Determine the [x, y] coordinate at the center of the cell enclosing the given text.  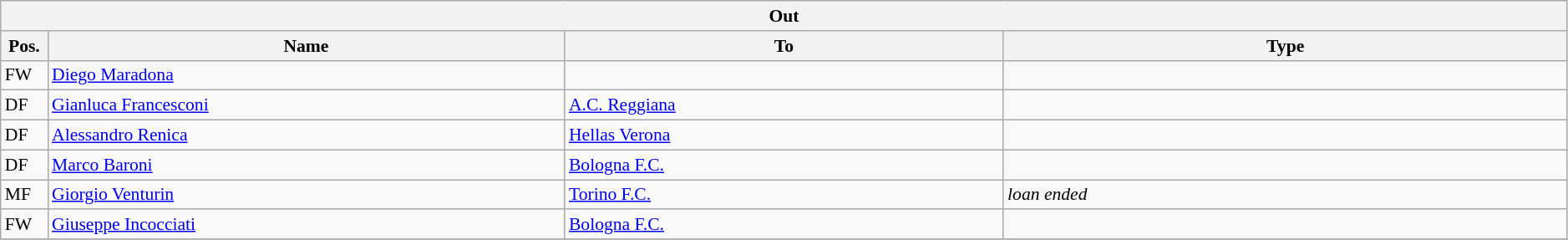
To [784, 46]
loan ended [1285, 195]
Out [784, 16]
Giuseppe Incocciati [306, 225]
Hellas Verona [784, 135]
A.C. Reggiana [784, 105]
Diego Maradona [306, 75]
Pos. [24, 46]
Type [1285, 46]
Gianluca Francesconi [306, 105]
Torino F.C. [784, 195]
Name [306, 46]
MF [24, 195]
Giorgio Venturin [306, 195]
Marco Baroni [306, 165]
Alessandro Renica [306, 135]
